Detect which cell encompasses the target text, then output its [X, Y] center coordinate. 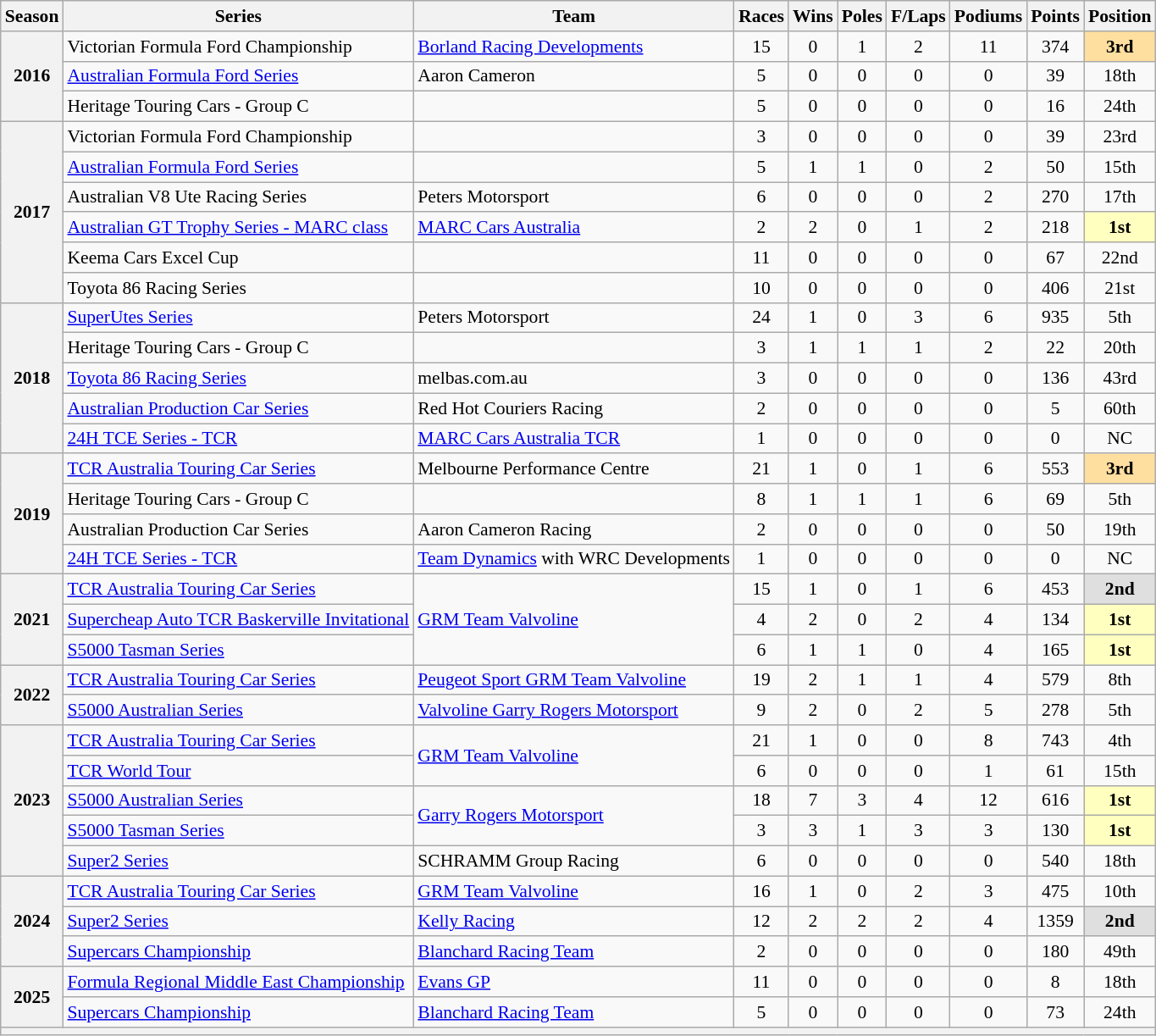
Supercheap Auto TCR Baskerville Invitational [238, 620]
Team Dynamics with WRC Developments [574, 559]
SCHRAMM Group Racing [574, 861]
73 [1055, 1012]
10th [1120, 891]
19th [1120, 529]
2023 [32, 801]
2018 [32, 378]
Wins [813, 16]
21st [1120, 288]
540 [1055, 861]
49th [1120, 952]
Series [238, 16]
61 [1055, 771]
218 [1055, 228]
Evans GP [574, 982]
475 [1055, 891]
10 [761, 288]
Podiums [989, 16]
23rd [1120, 137]
4th [1120, 740]
165 [1055, 650]
18 [761, 801]
Team [574, 16]
22nd [1120, 258]
270 [1055, 197]
406 [1055, 288]
579 [1055, 680]
TCR World Tour [238, 771]
Borland Racing Developments [574, 47]
453 [1055, 590]
Season [32, 16]
1359 [1055, 922]
2025 [32, 996]
Valvoline Garry Rogers Motorsport [574, 711]
melbas.com.au [574, 379]
MARC Cars Australia [574, 228]
20th [1120, 348]
Australian V8 Ute Racing Series [238, 197]
Aaron Cameron [574, 76]
278 [1055, 711]
616 [1055, 801]
136 [1055, 379]
Australian GT Trophy Series - MARC class [238, 228]
Melbourne Performance Centre [574, 469]
60th [1120, 408]
9 [761, 711]
Races [761, 16]
2024 [32, 922]
Garry Rogers Motorsport [574, 815]
67 [1055, 258]
19 [761, 680]
F/Laps [918, 16]
Position [1120, 16]
Peugeot Sport GRM Team Valvoline [574, 680]
69 [1055, 499]
2017 [32, 213]
2021 [32, 620]
22 [1055, 348]
180 [1055, 952]
Kelly Racing [574, 922]
17th [1120, 197]
2019 [32, 514]
43rd [1120, 379]
374 [1055, 47]
130 [1055, 831]
24 [761, 318]
134 [1055, 620]
MARC Cars Australia TCR [574, 439]
Points [1055, 16]
935 [1055, 318]
SuperUtes Series [238, 318]
Red Hot Couriers Racing [574, 408]
553 [1055, 469]
2016 [32, 76]
Aaron Cameron Racing [574, 529]
8th [1120, 680]
7 [813, 801]
Keema Cars Excel Cup [238, 258]
2022 [32, 695]
Formula Regional Middle East Championship [238, 982]
743 [1055, 740]
Poles [862, 16]
